Detect which cell encompasses the target text, then output its (x, y) center coordinate. 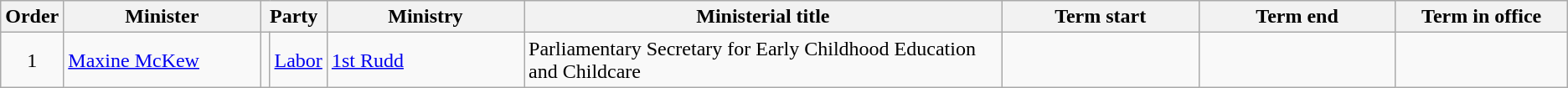
Order (32, 17)
Term start (1101, 17)
Maxine McKew (162, 60)
1 (32, 60)
1st Rudd (426, 60)
Term end (1297, 17)
Ministry (426, 17)
Term in office (1481, 17)
Party (293, 17)
Labor (298, 60)
Parliamentary Secretary for Early Childhood Education and Childcare (764, 60)
Ministerial title (764, 17)
Minister (162, 17)
